Pinpoint the cell where the given text exists, returning its [x, y] midpoint coordinate. 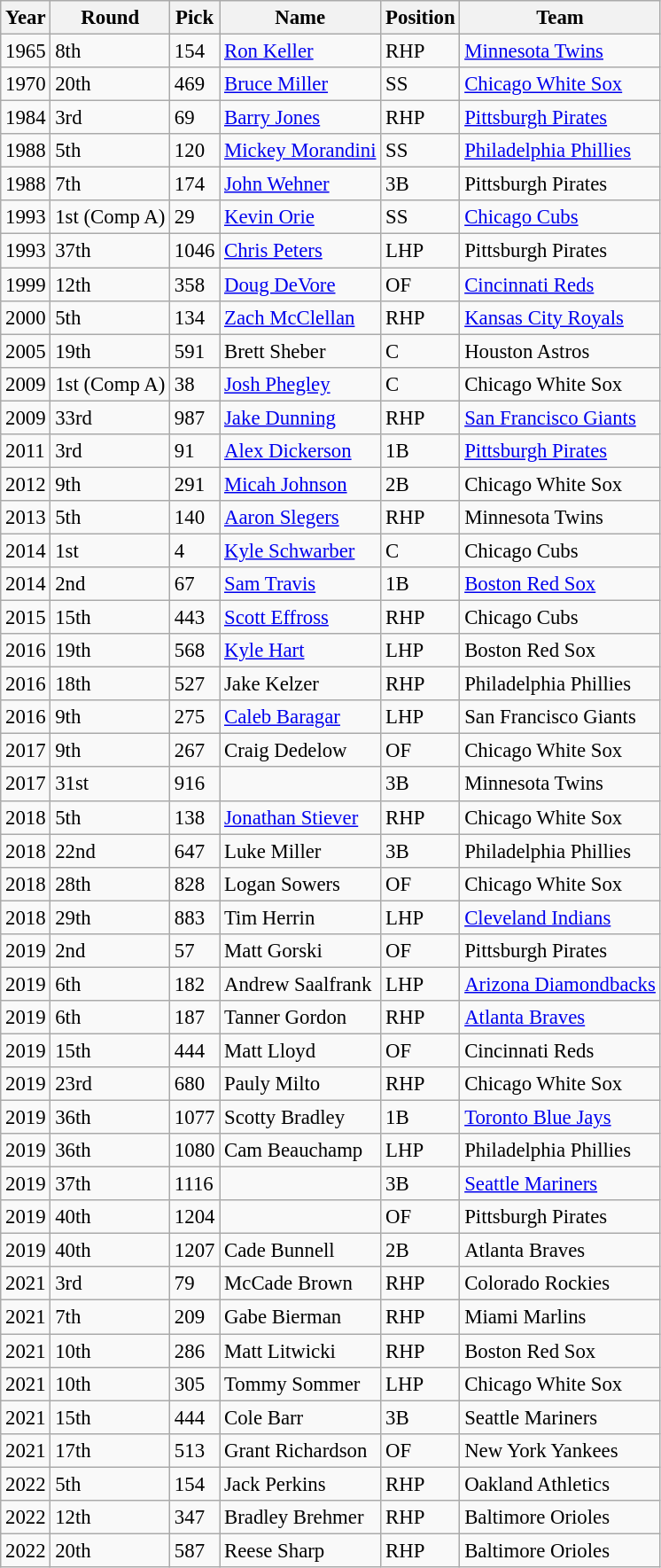
38 [195, 384]
Brett Sheber [300, 351]
4 [195, 550]
267 [195, 751]
140 [195, 518]
1204 [195, 1217]
Craig Dedelow [300, 751]
Toronto Blue Jays [560, 1118]
Mickey Morandini [300, 151]
Cleveland Indians [560, 917]
79 [195, 1284]
Kyle Schwarber [300, 550]
138 [195, 817]
Miami Marlins [560, 1317]
443 [195, 618]
647 [195, 851]
1999 [26, 285]
McCade Brown [300, 1284]
2005 [26, 351]
1046 [195, 251]
Colorado Rockies [560, 1284]
2015 [26, 618]
469 [195, 84]
29 [195, 217]
Year [26, 18]
23rd [110, 1084]
120 [195, 151]
568 [195, 651]
1965 [26, 51]
Barry Jones [300, 118]
New York Yankees [560, 1450]
209 [195, 1317]
680 [195, 1084]
2000 [26, 317]
347 [195, 1517]
Kansas City Royals [560, 317]
828 [195, 884]
Cole Barr [300, 1417]
134 [195, 317]
Name [300, 18]
Matt Litwicki [300, 1351]
Matt Lloyd [300, 1050]
Pick [195, 18]
67 [195, 584]
587 [195, 1550]
31st [110, 784]
1st [110, 550]
513 [195, 1450]
2011 [26, 451]
2012 [26, 484]
1080 [195, 1151]
Pauly Milto [300, 1084]
Arizona Diamondbacks [560, 984]
Reese Sharp [300, 1550]
174 [195, 184]
Kevin Orie [300, 217]
Alex Dickerson [300, 451]
Scotty Bradley [300, 1118]
1077 [195, 1118]
883 [195, 917]
Cade Bunnell [300, 1251]
Gabe Bierman [300, 1317]
Round [110, 18]
Josh Phegley [300, 384]
Bruce Miller [300, 84]
Matt Gorski [300, 951]
Position [420, 18]
Andrew Saalfrank [300, 984]
1116 [195, 1184]
Cam Beauchamp [300, 1151]
1970 [26, 84]
Kyle Hart [300, 651]
Logan Sowers [300, 884]
Team [560, 18]
291 [195, 484]
1984 [26, 118]
Ron Keller [300, 51]
Jake Dunning [300, 417]
Chris Peters [300, 251]
Bradley Brehmer [300, 1517]
Tommy Sommer [300, 1384]
John Wehner [300, 184]
Grant Richardson [300, 1450]
Jake Kelzer [300, 684]
286 [195, 1351]
29th [110, 917]
Jack Perkins [300, 1484]
22nd [110, 851]
18th [110, 684]
916 [195, 784]
Luke Miller [300, 851]
Scott Effross [300, 618]
275 [195, 717]
8th [110, 51]
Tim Herrin [300, 917]
358 [195, 285]
69 [195, 118]
187 [195, 1018]
591 [195, 351]
57 [195, 951]
Oakland Athletics [560, 1484]
Zach McClellan [300, 317]
1207 [195, 1251]
Doug DeVore [300, 285]
182 [195, 984]
Sam Travis [300, 584]
Houston Astros [560, 351]
91 [195, 451]
Caleb Baragar [300, 717]
2013 [26, 518]
33rd [110, 417]
527 [195, 684]
305 [195, 1384]
Aaron Slegers [300, 518]
Tanner Gordon [300, 1018]
28th [110, 884]
Jonathan Stiever [300, 817]
987 [195, 417]
Micah Johnson [300, 484]
17th [110, 1450]
